Search for the cell housing the specified text and yield its (X, Y) center coordinate. 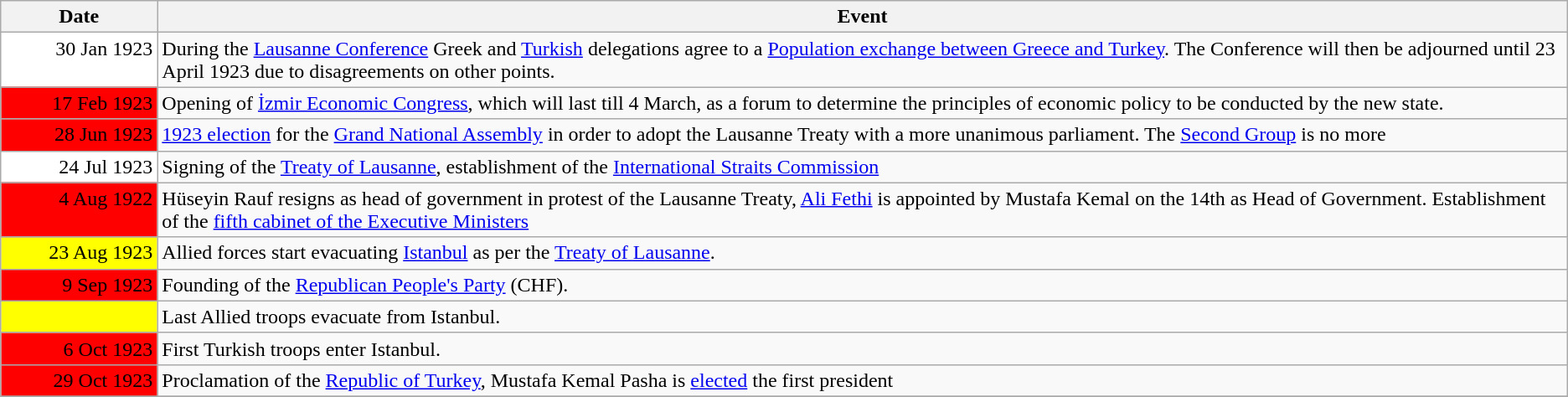
9 Sep 1923 (79, 285)
Founding of the Republican People's Party (CHF). (863, 285)
6 Oct 1923 (79, 348)
17 Feb 1923 (79, 103)
Last Allied troops evacuate from Istanbul. (863, 317)
28 Jun 1923 (79, 135)
Allied forces start evacuating Istanbul as per the Treaty of Lausanne. (863, 253)
Event (863, 17)
24 Jul 1923 (79, 167)
4 Aug 1922 (79, 209)
30 Jan 1923 (79, 60)
Date (79, 17)
First Turkish troops enter Istanbul. (863, 348)
29 Oct 1923 (79, 380)
1923 election for the Grand National Assembly in order to adopt the Lausanne Treaty with a more unanimous parliament. The Second Group is no more (863, 135)
Proclamation of the Republic of Turkey, Mustafa Kemal Pasha is elected the first president (863, 380)
23 Aug 1923 (79, 253)
Signing of the Treaty of Lausanne, establishment of the International Straits Commission (863, 167)
